Return (X, Y) of the center of cell containing provided text 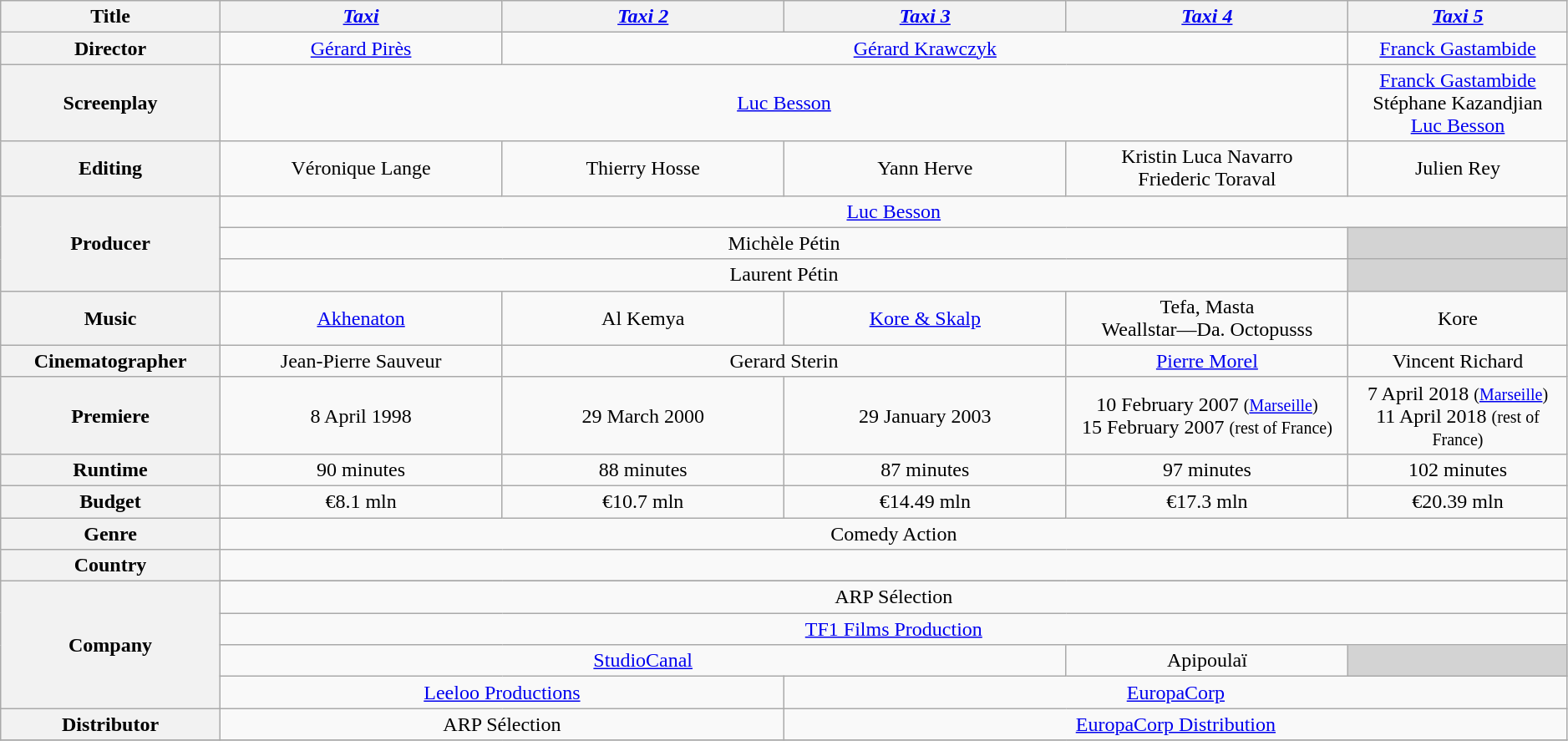
Cinematographer (110, 361)
Gérard Krawczyk (926, 48)
87 minutes (926, 469)
€17.3 mln (1207, 501)
29 January 2003 (926, 415)
Tefa, Masta Weallstar—Da. Octopusss (1207, 317)
Vincent Richard (1459, 361)
Taxi (361, 17)
Taxi 5 (1459, 17)
Taxi 4 (1207, 17)
Gérard Pirès (361, 48)
€10.7 mln (643, 501)
EuropaCorp (1176, 693)
Music (110, 317)
Akhenaton (361, 317)
Kore & Skalp (926, 317)
Jean-Pierre Sauveur (361, 361)
Editing (110, 169)
Thierry Hosse (643, 169)
Yann Herve (926, 169)
Kristin Luca NavarroFriederic Toraval (1207, 169)
Michèle Pétin (784, 243)
Distributor (110, 724)
Gerard Sterin (784, 361)
8 April 1998 (361, 415)
Screenplay (110, 103)
Laurent Pétin (784, 275)
Kore (1459, 317)
Véronique Lange (361, 169)
€8.1 mln (361, 501)
90 minutes (361, 469)
Comedy Action (894, 534)
Leeloo Productions (501, 693)
Producer (110, 243)
97 minutes (1207, 469)
Country (110, 566)
TF1 Films Production (894, 629)
€20.39 mln (1459, 501)
Al Kemya (643, 317)
Title (110, 17)
102 minutes (1459, 469)
Company (110, 645)
StudioCanal (643, 661)
Franck Gastambide Stéphane Kazandjian Luc Besson (1459, 103)
Franck Gastambide (1459, 48)
Julien Rey (1459, 169)
Premiere (110, 415)
Taxi 3 (926, 17)
29 March 2000 (643, 415)
7 April 2018 (Marseille) 11 April 2018 (rest of France) (1459, 415)
Apipoulaï (1207, 661)
Runtime (110, 469)
EuropaCorp Distribution (1176, 724)
Taxi 2 (643, 17)
Genre (110, 534)
Budget (110, 501)
88 minutes (643, 469)
10 February 2007 (Marseille) 15 February 2007 (rest of France) (1207, 415)
Pierre Morel (1207, 361)
€14.49 mln (926, 501)
Director (110, 48)
